Extract the (x, y) coordinate from the center of the cell holding the provided text.  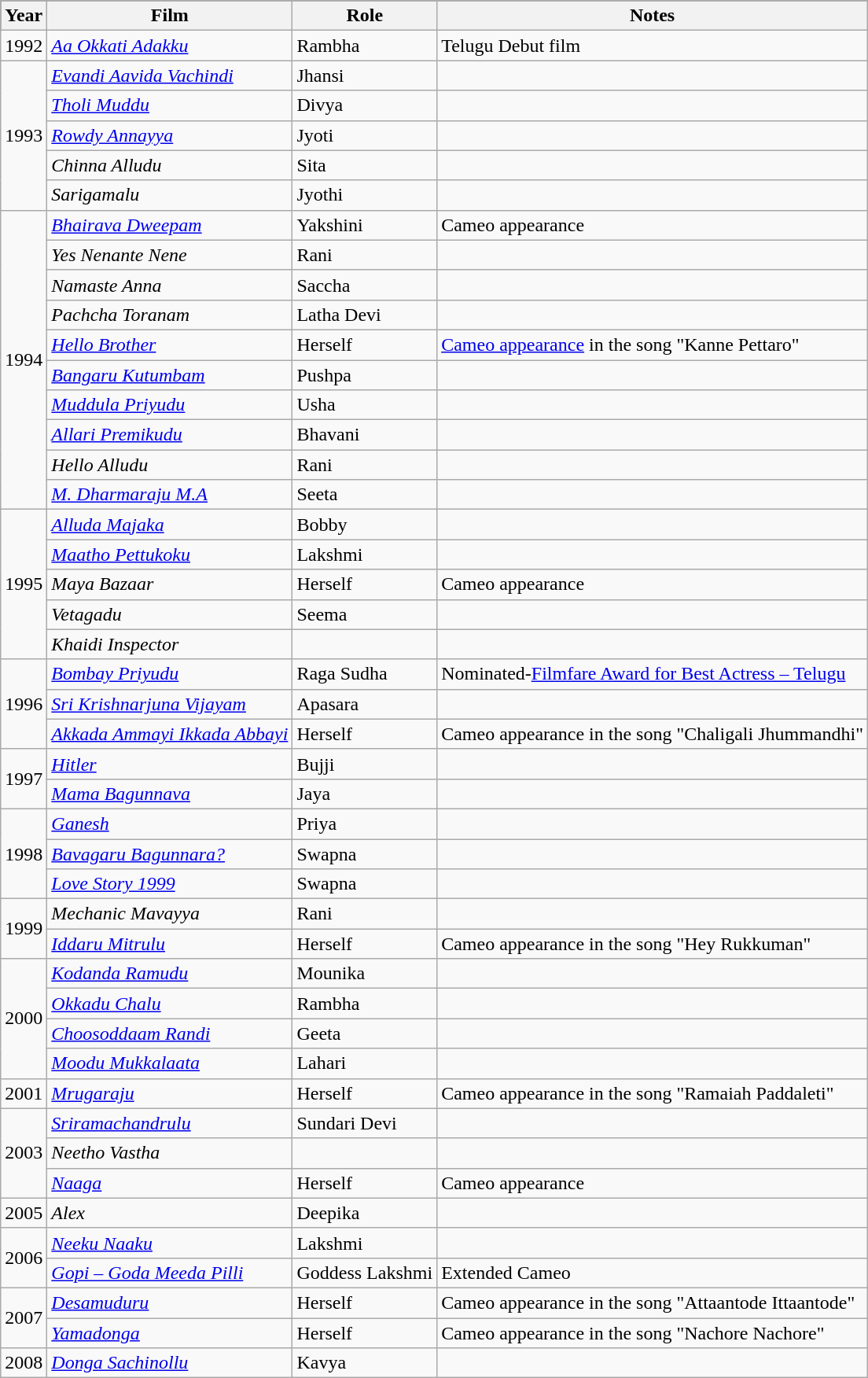
Alluda Majaka (170, 525)
2001 (24, 1093)
2008 (24, 1363)
Pushpa (365, 375)
Mechanic Mavayya (170, 914)
Notes (653, 16)
Yes Nenante Nene (170, 255)
Jhansi (365, 76)
Choosoddaam Randi (170, 1033)
Evandi Aavida Vachindi (170, 76)
Saccha (365, 285)
Apasara (365, 704)
Cameo appearance in the song "Hey Rukkuman" (653, 944)
Jaya (365, 794)
1992 (24, 46)
Neeku Naaku (170, 1243)
Namaste Anna (170, 285)
M. Dharmaraju M.A (170, 495)
Nominated-Filmfare Award for Best Actress – Telugu (653, 674)
Love Story 1999 (170, 884)
Naaga (170, 1183)
Kodanda Ramudu (170, 974)
Priya (365, 823)
Film (170, 16)
Kavya (365, 1363)
Bobby (365, 525)
1997 (24, 779)
Rowdy Annayya (170, 135)
Tholi Muddu (170, 105)
Jyothi (365, 195)
Muddula Priyudu (170, 405)
Usha (365, 405)
Sarigamalu (170, 195)
Yakshini (365, 225)
Desamuduru (170, 1302)
Hello Alludu (170, 465)
Bavagaru Bagunnara? (170, 853)
Aa Okkati Adakku (170, 46)
1994 (24, 360)
Neetho Vastha (170, 1153)
Mrugaraju (170, 1093)
Cameo appearance in the song "Ramaiah Paddaleti" (653, 1093)
Donga Sachinollu (170, 1363)
Geeta (365, 1033)
Maatho Pettukoku (170, 555)
2000 (24, 1019)
Jyoti (365, 135)
Khaidi Inspector (170, 644)
Moodu Mukkalaata (170, 1063)
Cameo appearance in the song "Nachore Nachore" (653, 1333)
1993 (24, 135)
Seema (365, 614)
1999 (24, 929)
1995 (24, 584)
Goddess Lakshmi (365, 1273)
Allari Premikudu (170, 435)
Mounika (365, 974)
Okkadu Chalu (170, 1004)
Divya (365, 105)
Year (24, 16)
Chinna Alludu (170, 165)
2006 (24, 1258)
Maya Bazaar (170, 584)
Seeta (365, 495)
Bujji (365, 764)
Ganesh (170, 823)
Bombay Priyudu (170, 674)
2003 (24, 1153)
Hello Brother (170, 344)
Vetagadu (170, 614)
Sita (365, 165)
Extended Cameo (653, 1273)
Pachcha Toranam (170, 315)
Mama Bagunnava (170, 794)
Deepika (365, 1213)
Latha Devi (365, 315)
Lahari (365, 1063)
1996 (24, 704)
Sriramachandrulu (170, 1123)
Yamadonga (170, 1333)
Bhairava Dweepam (170, 225)
Telugu Debut film (653, 46)
Bhavani (365, 435)
Alex (170, 1213)
Cameo appearance in the song "Kanne Pettaro" (653, 344)
Raga Sudha (365, 674)
2005 (24, 1213)
Cameo appearance in the song "Chaligali Jhummandhi" (653, 734)
Cameo appearance in the song "Attaantode Ittaantode" (653, 1302)
Bangaru Kutumbam (170, 375)
1998 (24, 853)
Gopi – Goda Meeda Pilli (170, 1273)
Iddaru Mitrulu (170, 944)
Hitler (170, 764)
Role (365, 16)
Sri Krishnarjuna Vijayam (170, 704)
2007 (24, 1317)
Sundari Devi (365, 1123)
Akkada Ammayi Ikkada Abbayi (170, 734)
